Pinpoint the cell where the given text exists, returning its [X, Y] midpoint coordinate. 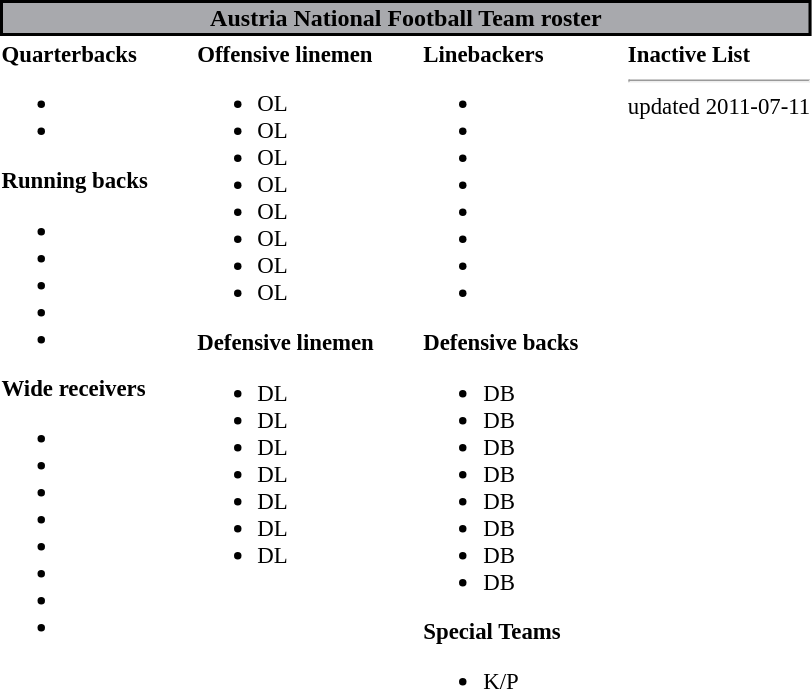
Austria National Football Team roster [406, 18]
